Output the [x, y] coordinate of the center of the cell containing the given text.  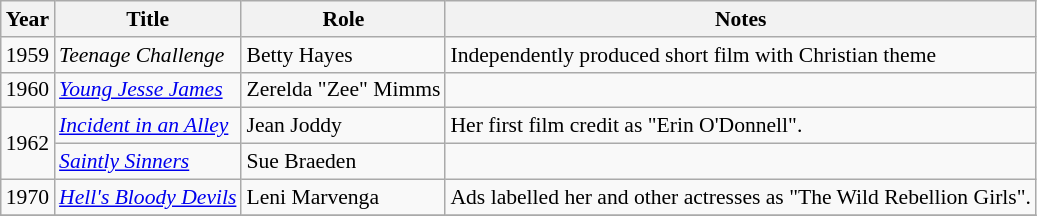
Ads labelled her and other actresses as "The Wild Rebellion Girls". [740, 197]
Incident in an Alley [148, 126]
Leni Marvenga [343, 197]
Jean Joddy [343, 126]
Teenage Challenge [148, 55]
Notes [740, 19]
Sue Braeden [343, 162]
1960 [28, 90]
Role [343, 19]
Saintly Sinners [148, 162]
Year [28, 19]
Betty Hayes [343, 55]
Her first film credit as "Erin O'Donnell". [740, 126]
Hell's Bloody Devils [148, 197]
Young Jesse James [148, 90]
1970 [28, 197]
1959 [28, 55]
Title [148, 19]
Zerelda "Zee" Mimms [343, 90]
1962 [28, 144]
Independently produced short film with Christian theme [740, 55]
